Search for the cell housing the specified text and yield its [X, Y] center coordinate. 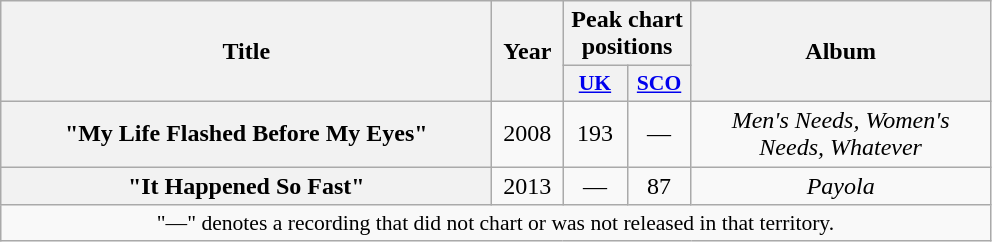
"—" denotes a recording that did not chart or was not released in that territory. [496, 223]
Peak chart positions [627, 34]
Album [840, 52]
Year [528, 52]
87 [659, 185]
Payola [840, 185]
193 [595, 134]
UK [595, 84]
"My Life Flashed Before My Eyes" [246, 134]
Men's Needs, Women's Needs, Whatever [840, 134]
Title [246, 52]
"It Happened So Fast" [246, 185]
2008 [528, 134]
SCO [659, 84]
2013 [528, 185]
